Locate the cell with the specified text and output its (x, y) center coordinate. 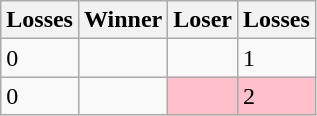
1 (277, 58)
2 (277, 96)
Winner (122, 20)
Loser (203, 20)
